Search for the cell housing the specified text and yield its (X, Y) center coordinate. 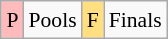
P (12, 20)
Finals (136, 20)
Pools (52, 20)
F (93, 20)
